Provide the [x, y] coordinate of the cell's center where the given text is located.  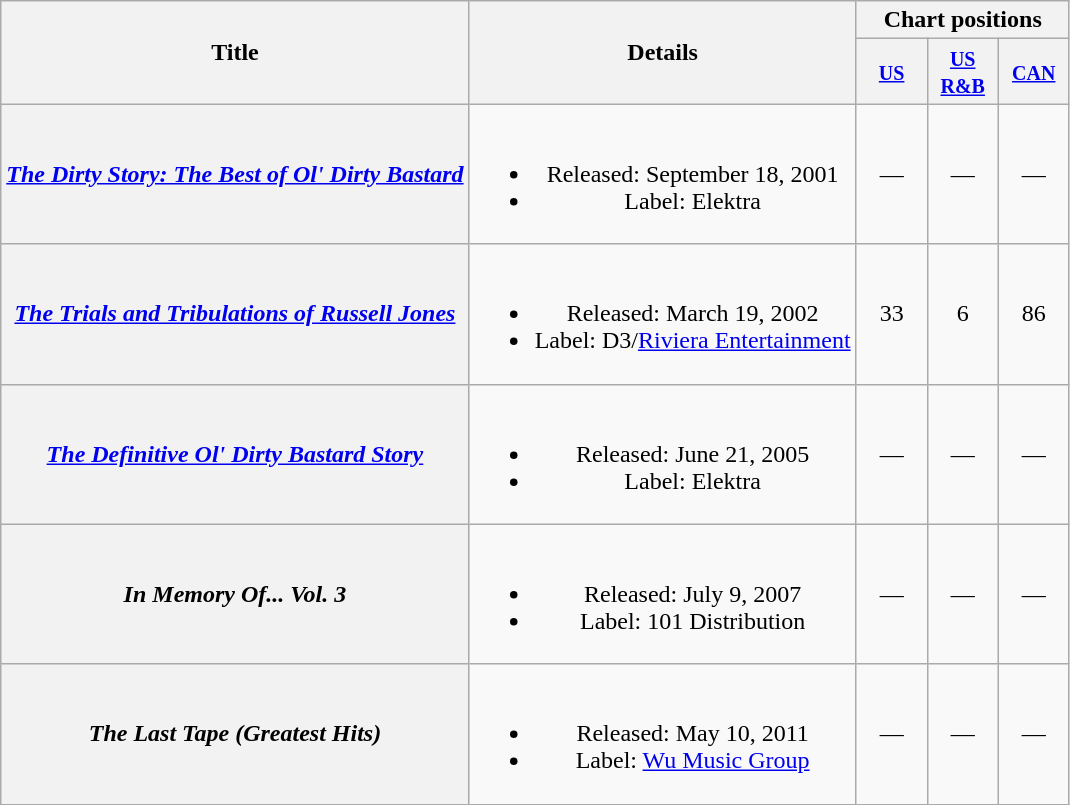
The Last Tape (Greatest Hits) [235, 734]
33 [892, 314]
In Memory Of... Vol. 3 [235, 594]
Chart positions [962, 20]
CAN [1034, 72]
US R&B [962, 72]
Released: September 18, 2001Label: Elektra [662, 174]
Title [235, 52]
Released: June 21, 2005Label: Elektra [662, 454]
6 [962, 314]
Details [662, 52]
Released: March 19, 2002Label: D3/Riviera Entertainment [662, 314]
The Definitive Ol' Dirty Bastard Story [235, 454]
The Dirty Story: The Best of Ol' Dirty Bastard [235, 174]
US [892, 72]
Released: July 9, 2007Label: 101 Distribution [662, 594]
The Trials and Tribulations of Russell Jones [235, 314]
86 [1034, 314]
Released: May 10, 2011Label: Wu Music Group [662, 734]
